Provide the (X, Y) coordinate of the cell's center where the given text is located.  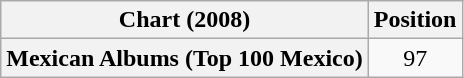
97 (415, 58)
Chart (2008) (185, 20)
Position (415, 20)
Mexican Albums (Top 100 Mexico) (185, 58)
